Pinpoint the cell where the given text exists, returning its [x, y] midpoint coordinate. 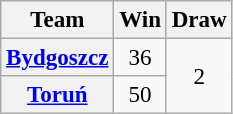
50 [140, 95]
Draw [199, 20]
2 [199, 76]
36 [140, 58]
Win [140, 20]
Team [58, 20]
Toruń [58, 95]
Bydgoszcz [58, 58]
